Identify which cell holds the provided text, then report its [X, Y] central coordinate. 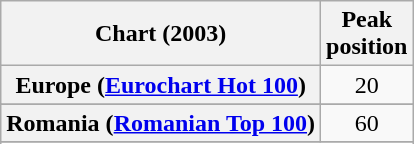
60 [367, 123]
Romania (Romanian Top 100) [161, 123]
20 [367, 85]
Europe (Eurochart Hot 100) [161, 85]
Peakposition [367, 34]
Chart (2003) [161, 34]
